Identify which cell holds the provided text, then report its [x, y] central coordinate. 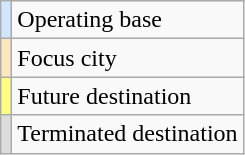
Terminated destination [128, 134]
Operating base [128, 20]
Focus city [128, 58]
Future destination [128, 96]
